Output the (x, y) coordinate of the center of the cell containing the given text.  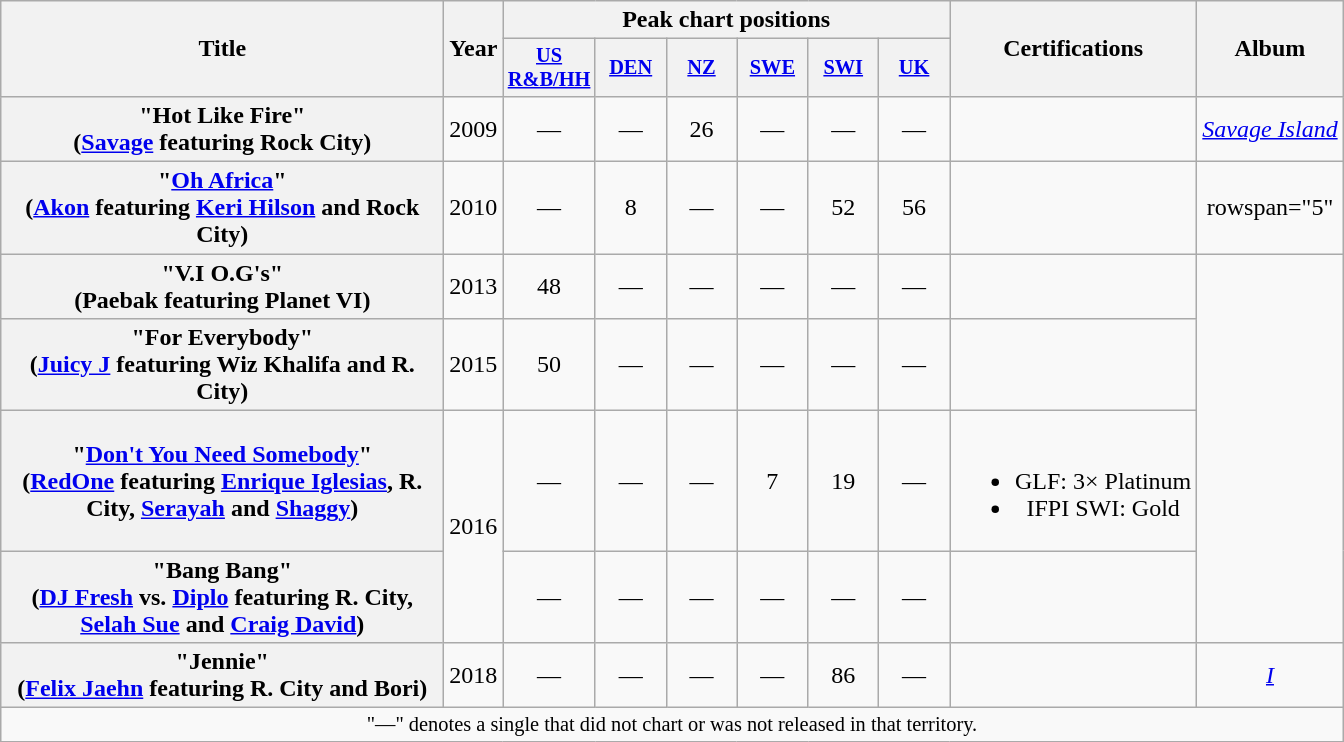
2016 (474, 527)
I (1270, 676)
2018 (474, 676)
2015 (474, 365)
26 (702, 128)
19 (844, 481)
50 (549, 365)
Certifications (1074, 49)
"Don't You Need Somebody"(RedOne featuring Enrique Iglesias, R. City, Serayah and Shaggy) (222, 481)
Peak chart positions (726, 20)
56 (914, 208)
Savage Island (1270, 128)
GLF: 3× PlatinumIFPI SWI: Gold (1074, 481)
2009 (474, 128)
2010 (474, 208)
"Bang Bang"(DJ Fresh vs. Diplo featuring R. City, Selah Sue and Craig David) (222, 597)
"Jennie"(Felix Jaehn featuring R. City and Bori) (222, 676)
SWI (844, 68)
2013 (474, 286)
"Oh Africa"(Akon featuring Keri Hilson and Rock City) (222, 208)
DEN (630, 68)
Year (474, 49)
48 (549, 286)
USR&B/HH (549, 68)
NZ (702, 68)
"For Everybody"(Juicy J featuring Wiz Khalifa and R. City) (222, 365)
8 (630, 208)
rowspan="5" (1270, 208)
"—" denotes a single that did not chart or was not released in that territory. (672, 725)
Album (1270, 49)
Title (222, 49)
52 (844, 208)
86 (844, 676)
7 (772, 481)
"Hot Like Fire"(Savage featuring Rock City) (222, 128)
SWE (772, 68)
"V.I O.G's"(Paebak featuring Planet VI) (222, 286)
UK (914, 68)
